Provide the (X, Y) coordinate of the cell's center where the given text is located.  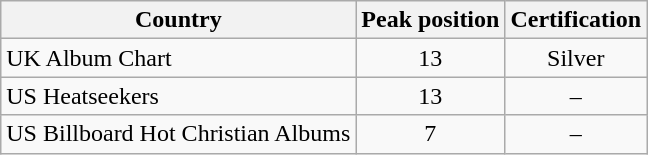
Silver (576, 58)
Certification (576, 20)
US Billboard Hot Christian Albums (178, 134)
7 (430, 134)
US Heatseekers (178, 96)
UK Album Chart (178, 58)
Country (178, 20)
Peak position (430, 20)
